Extract the (X, Y) coordinate from the center of the cell holding the provided text.  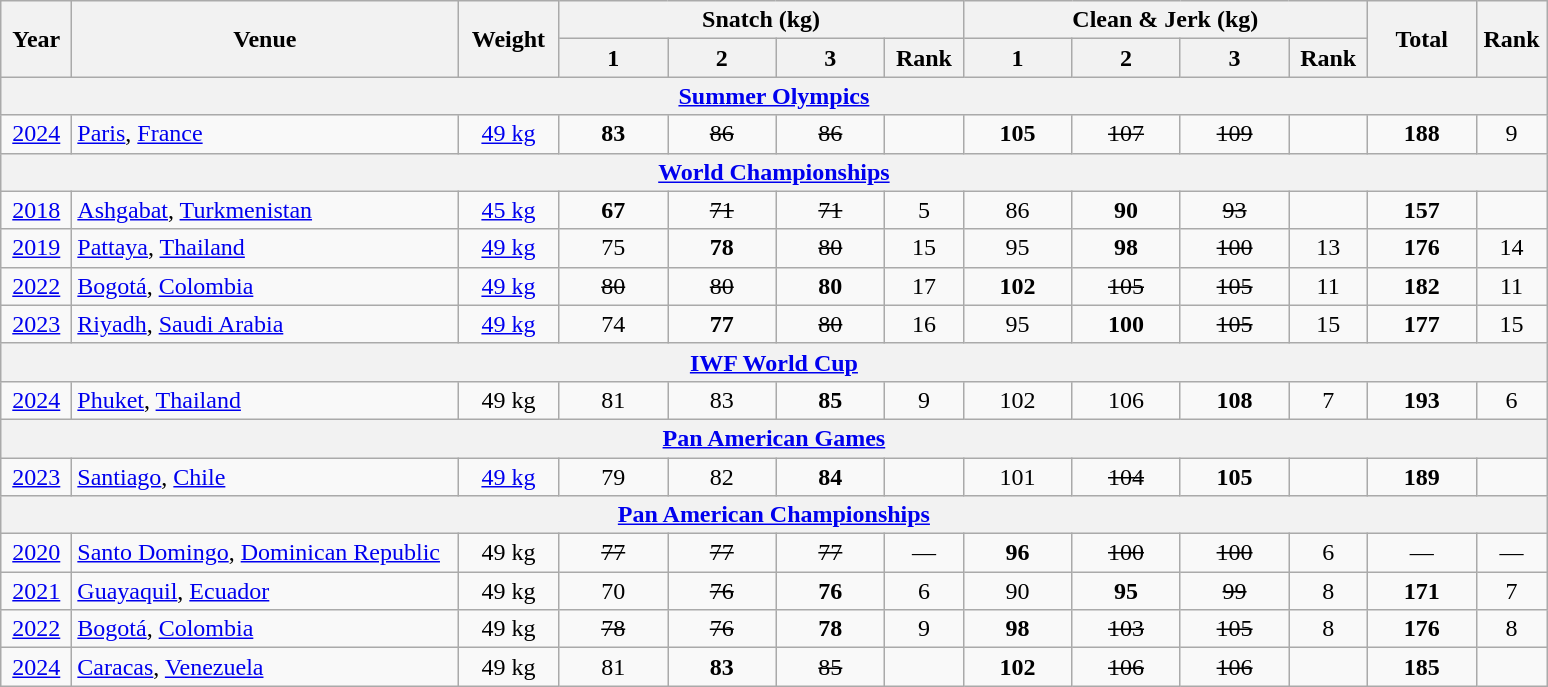
17 (924, 286)
45 kg (508, 210)
2020 (36, 553)
84 (830, 477)
16 (924, 324)
Paris, France (265, 134)
101 (1018, 477)
Santiago, Chile (265, 477)
Total (1422, 39)
Ashgabat, Turkmenistan (265, 210)
182 (1422, 286)
70 (614, 591)
IWF World Cup (774, 362)
2021 (36, 591)
104 (1126, 477)
Venue (265, 39)
Clean & Jerk (kg) (1165, 20)
188 (1422, 134)
Weight (508, 39)
177 (1422, 324)
Caracas, Venezuela (265, 667)
157 (1422, 210)
Summer Olympics (774, 96)
5 (924, 210)
193 (1422, 400)
108 (1234, 400)
2018 (36, 210)
14 (1512, 248)
75 (614, 248)
Snatch (kg) (761, 20)
Riyadh, Saudi Arabia (265, 324)
Pan American Championships (774, 515)
109 (1234, 134)
Guayaquil, Ecuador (265, 591)
Phuket, Thailand (265, 400)
Santo Domingo, Dominican Republic (265, 553)
67 (614, 210)
189 (1422, 477)
2019 (36, 248)
93 (1234, 210)
185 (1422, 667)
99 (1234, 591)
107 (1126, 134)
96 (1018, 553)
82 (722, 477)
Pan American Games (774, 438)
World Championships (774, 172)
79 (614, 477)
171 (1422, 591)
74 (614, 324)
103 (1126, 629)
Pattaya, Thailand (265, 248)
13 (1328, 248)
Year (36, 39)
